Capture the cell that displays the provided text and extract its (x, y) central coordinate. 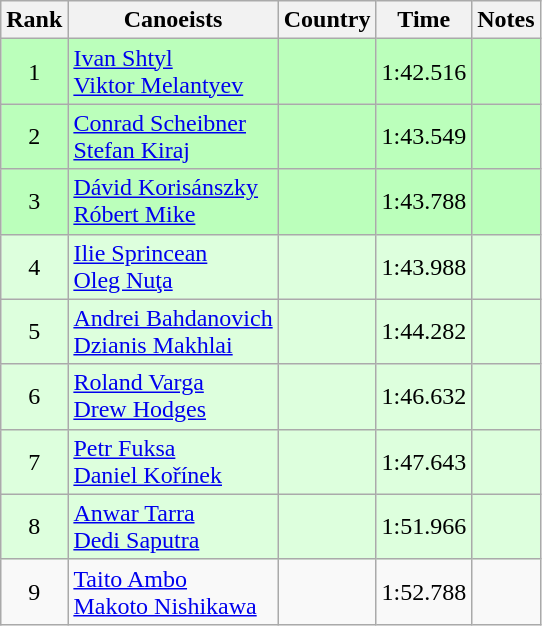
1:47.643 (424, 462)
Petr FuksaDaniel Kořínek (173, 462)
Conrad ScheibnerStefan Kiraj (173, 136)
1:51.966 (424, 526)
Ilie SprinceanOleg Nuţa (173, 266)
9 (34, 592)
Anwar TarraDedi Saputra (173, 526)
Notes (506, 20)
1:43.988 (424, 266)
1:42.516 (424, 72)
1:43.788 (424, 202)
2 (34, 136)
Ivan ShtylViktor Melantyev (173, 72)
1:52.788 (424, 592)
5 (34, 332)
Time (424, 20)
Dávid KorisánszkyRóbert Mike (173, 202)
4 (34, 266)
Country (327, 20)
1 (34, 72)
8 (34, 526)
Taito AmboMakoto Nishikawa (173, 592)
1:46.632 (424, 396)
1:43.549 (424, 136)
3 (34, 202)
Roland VargaDrew Hodges (173, 396)
Rank (34, 20)
Andrei BahdanovichDzianis Makhlai (173, 332)
7 (34, 462)
1:44.282 (424, 332)
Canoeists (173, 20)
6 (34, 396)
